Pinpoint the cell where the given text exists, returning its [x, y] midpoint coordinate. 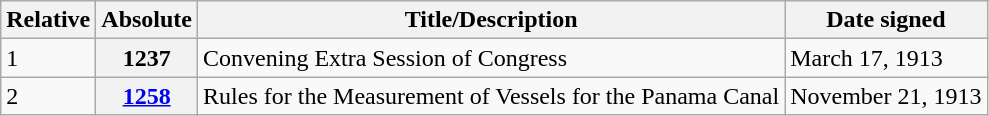
Title/Description [492, 20]
2 [48, 96]
Rules for the Measurement of Vessels for the Panama Canal [492, 96]
1237 [147, 58]
Absolute [147, 20]
March 17, 1913 [886, 58]
1258 [147, 96]
Date signed [886, 20]
November 21, 1913 [886, 96]
Relative [48, 20]
1 [48, 58]
Convening Extra Session of Congress [492, 58]
